Locate the cell with the specified text and output its (X, Y) center coordinate. 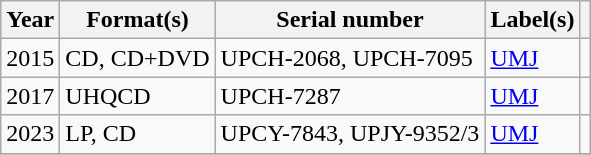
2017 (30, 96)
UPCH-2068, UPCH-7095 (350, 58)
Label(s) (532, 20)
Year (30, 20)
LP, CD (138, 134)
CD, CD+DVD (138, 58)
2015 (30, 58)
2023 (30, 134)
Format(s) (138, 20)
UHQCD (138, 96)
Serial number (350, 20)
UPCY-7843, UPJY-9352/3 (350, 134)
UPCH-7287 (350, 96)
